Provide the [X, Y] coordinate of the cell's center where the given text is located.  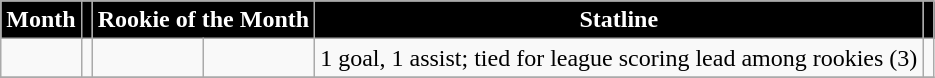
Statline [619, 20]
Month [41, 20]
1 goal, 1 assist; tied for league scoring lead among rookies (3) [619, 58]
Rookie of the Month [203, 20]
